For the text-containing cell, return its midpoint in [X, Y] coordinate format. 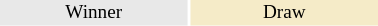
Winner [94, 13]
Draw [284, 13]
